Return [X, Y] of the center of cell containing provided text 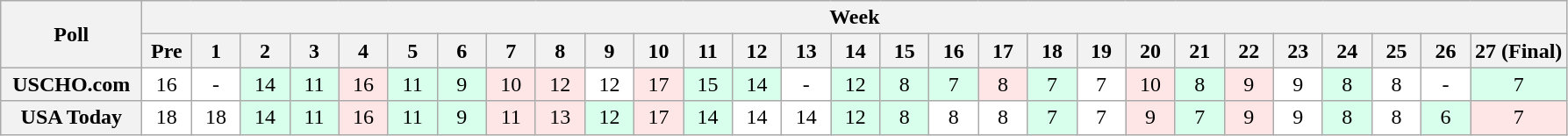
27 (Final) [1519, 51]
USA Today [72, 118]
26 [1445, 51]
19 [1101, 51]
23 [1298, 51]
25 [1396, 51]
22 [1249, 51]
Week [855, 18]
21 [1199, 51]
24 [1347, 51]
3 [314, 51]
Pre [167, 51]
1 [216, 51]
4 [363, 51]
20 [1150, 51]
5 [412, 51]
USCHO.com [72, 84]
Poll [72, 34]
2 [265, 51]
